Provide the (X, Y) coordinate of the cell's center where the given text is located.  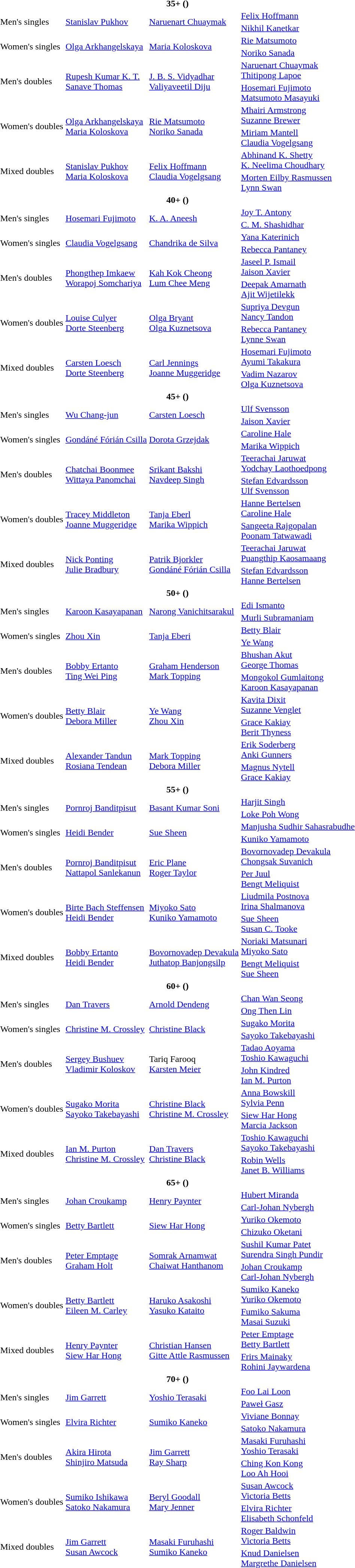
Narong Vanichitsarakul (194, 612)
Nick Ponting Julie Bradbury (106, 564)
Tariq Farooq Karsten Meier (194, 1064)
Zhou Xin (106, 636)
Felix Hoffmann Claudia Vogelgsang (194, 171)
K. A. Aneesh (194, 219)
Somrak Arnamwat Chaiwat Hanthanom (194, 1261)
Sumiko Ishikawa Satoko Nakamura (106, 1502)
Bovornovadep Devakula Juthatop Banjongsilp (194, 957)
Akira Hirota Shinjiro Matsuda (106, 1457)
Betty Bartlett Eileen M. Carley (106, 1306)
Sergey Bushuev Vladimir Koloskov (106, 1064)
Eric Plane Roger Taylor (194, 868)
Mark Topping Debora Miller (194, 761)
Pornroj Banditpisut Nattapol Sanlekanun (106, 868)
Beryl Goodall Mary Jenner (194, 1502)
Graham Henderson Mark Topping (194, 671)
Olga Arkhangelskaya Maria Koloskova (106, 127)
Arnold Dendeng (194, 1005)
Ye Wang Zhou Xin (194, 716)
Christine Black (194, 1029)
Sumiko Kaneko (194, 1422)
Peter Emptage Graham Holt (106, 1261)
Srikant Bakshi Navdeep Singh (194, 475)
Basant Kumar Soni (194, 808)
Carsten Loesch Dorte Steenberg (106, 368)
Haruko Asakoshi Yasuko Kataito (194, 1306)
Ian M. Purton Christine M. Crossley (106, 1154)
Alexander Tandun Rosiana Tendean (106, 761)
Heidi Bender (106, 832)
Jim Garrett (106, 1398)
Sugako Morita Sayoko Takebayashi (106, 1109)
Siew Har Hong (194, 1226)
Bobby Ertanto Ting Wei Ping (106, 671)
Birte Bach Steffensen Heidi Bender (106, 913)
Henry Paynter (194, 1201)
Phongthep Imkaew Worapoj Somchariya (106, 278)
Bobby Ertanto Heidi Bender (106, 957)
Stanislav Pukhov Maria Koloskova (106, 171)
Olga Arkhangelskaya (106, 46)
J. B. S. Vidyadhar Valiyaveetil Diju (194, 82)
Naruenart Chuaymak (194, 22)
Tracey Middleton Joanne Muggeridge (106, 520)
Dan Travers Christine Black (194, 1154)
Louise Culyer Dorte Steenberg (106, 323)
Carl Jennings Joanne Muggeridge (194, 368)
Dorota Grzejdak (194, 439)
Olga Bryant Olga Kuznetsova (194, 323)
Tanja Eberl Marika Wippich (194, 520)
Henry Paynter Siew Har Hong (106, 1351)
Betty Bartlett (106, 1226)
Karoon Kasayapanan (106, 612)
Elvira Richter (106, 1422)
Christine Black Christine M. Crossley (194, 1109)
Miyoko Sato Kuniko Yamamoto (194, 913)
Kah Kok Cheong Lum Chee Meng (194, 278)
Patrik Bjorkler Gondáné Fórián Csilla (194, 564)
Christian Hansen Gitte Attle Rasmussen (194, 1351)
Gondáné Fórián Csilla (106, 439)
Tanja Eberi (194, 636)
Pornroj Banditpisut (106, 808)
Claudia Vogelgsang (106, 243)
Maria Koloskova (194, 46)
Rie Matsumoto Noriko Sanada (194, 127)
Jim Garrett Ray Sharp (194, 1457)
Rupesh Kumar K. T. Sanave Thomas (106, 82)
Sue Sheen (194, 832)
Betty Blair Debora Miller (106, 716)
Carsten Loesch (194, 415)
Chatchai Boonmee Wittaya Panomchai (106, 475)
Christine M. Crossley (106, 1029)
Hosemari Fujimoto (106, 219)
Chandrika de Silva (194, 243)
Yoshio Terasaki (194, 1398)
Stanislav Pukhov (106, 22)
Wu Chang-jun (106, 415)
Johan Croukamp (106, 1201)
Dan Travers (106, 1005)
